Output the (X, Y) coordinate of the center of the cell containing the given text.  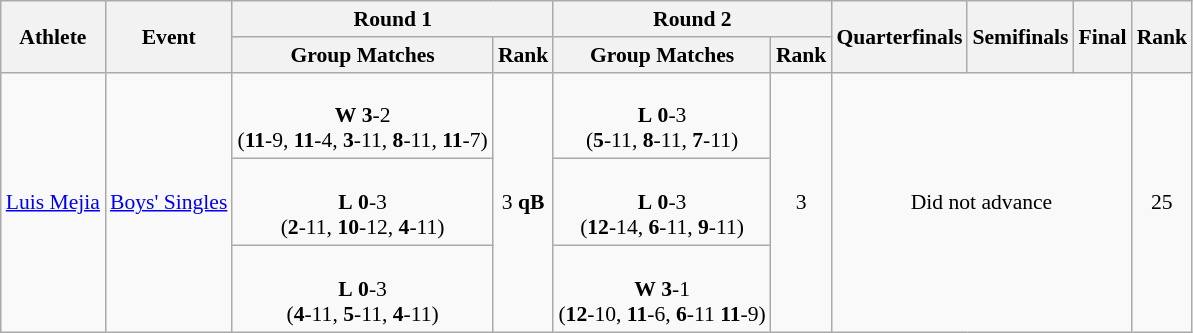
Event (168, 36)
L 0-3 (12-14, 6-11, 9-11) (662, 202)
Final (1102, 36)
Quarterfinals (899, 36)
3 (802, 202)
W 3-2 (11-9, 11-4, 3-11, 8-11, 11-7) (362, 116)
L 0-3 (5-11, 8-11, 7-11) (662, 116)
25 (1162, 202)
L 0-3 (2-11, 10-12, 4-11) (362, 202)
Round 1 (392, 19)
W 3-1 (12-10, 11-6, 6-11 11-9) (662, 290)
Athlete (53, 36)
L 0-3 (4-11, 5-11, 4-11) (362, 290)
Luis Mejia (53, 202)
3 qB (524, 202)
Boys' Singles (168, 202)
Round 2 (692, 19)
Did not advance (981, 202)
Semifinals (1020, 36)
